Pinpoint the cell where the given text exists, returning its [x, y] midpoint coordinate. 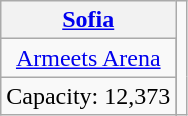
Capacity: 12,373 [88, 96]
Armeets Arena [88, 58]
Sofia [88, 20]
